From the cell containing the given text, extract its center point as (X, Y) coordinate. 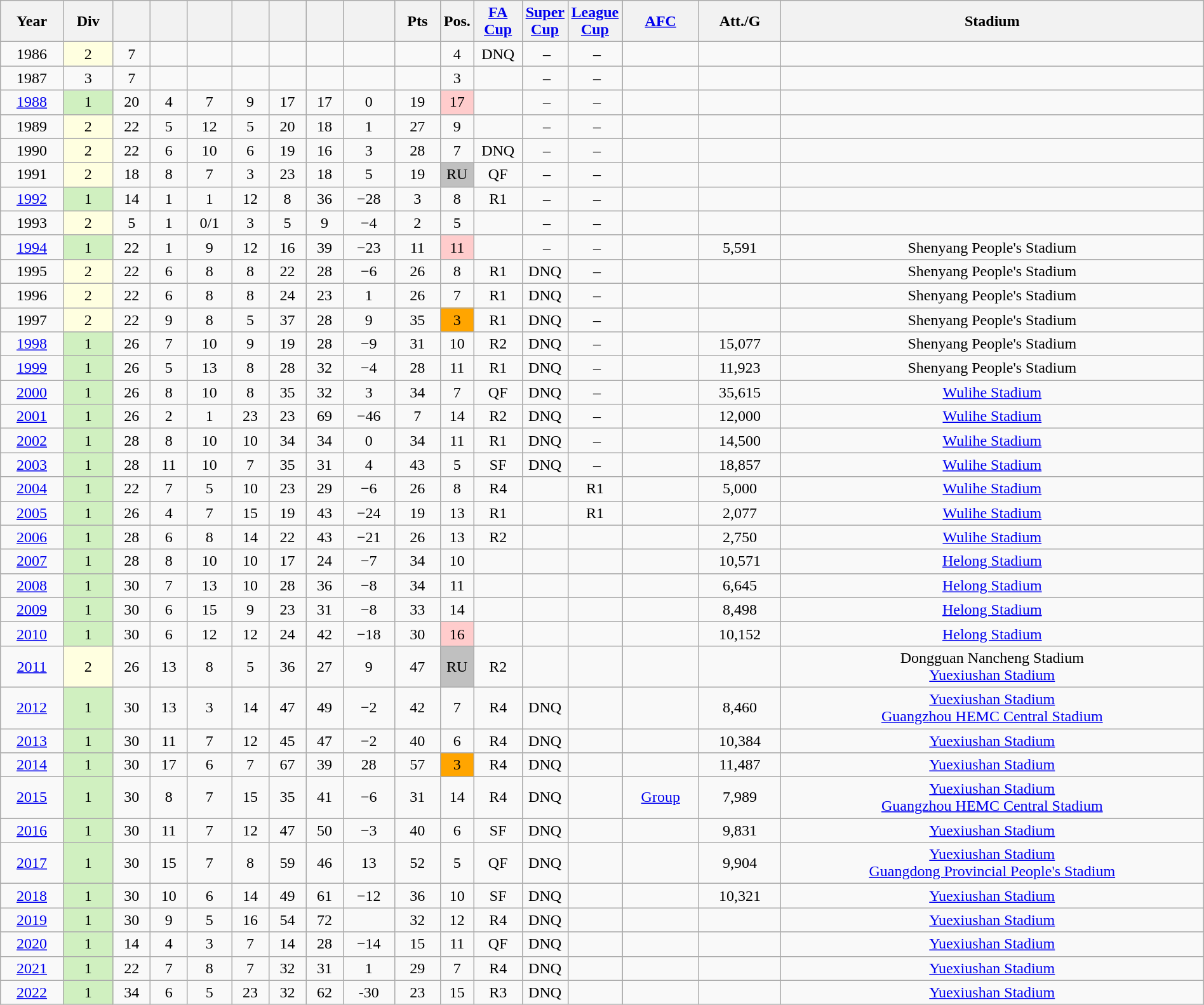
2017 (32, 863)
6,645 (740, 585)
1997 (32, 319)
1995 (32, 271)
12,000 (740, 416)
5,591 (740, 247)
10,321 (740, 896)
1993 (32, 223)
1991 (32, 175)
Dongguan Nancheng Stadium Yuexiushan Stadium (992, 667)
8,460 (740, 707)
69 (325, 416)
2008 (32, 585)
Div (88, 22)
2014 (32, 765)
2005 (32, 513)
1989 (32, 126)
−14 (368, 944)
7,989 (740, 797)
37 (287, 319)
−18 (368, 634)
2016 (32, 830)
Pos. (457, 22)
2021 (32, 968)
5,000 (740, 489)
1992 (32, 199)
2007 (32, 561)
1996 (32, 295)
9,831 (740, 830)
1988 (32, 102)
2015 (32, 797)
54 (287, 920)
18,857 (740, 465)
52 (417, 863)
10,384 (740, 741)
2019 (32, 920)
Att./G (740, 22)
50 (325, 830)
−23 (368, 247)
1987 (32, 78)
−3 (368, 830)
FA Cup (498, 22)
9,904 (740, 863)
Group (660, 797)
0/1 (210, 223)
11,923 (740, 368)
2002 (32, 441)
2001 (32, 416)
11,487 (740, 765)
10,571 (740, 561)
2000 (32, 392)
67 (287, 765)
League Cup (595, 22)
1998 (32, 344)
R3 (498, 992)
33 (417, 609)
2006 (32, 537)
46 (325, 863)
62 (325, 992)
59 (287, 863)
−28 (368, 199)
1999 (32, 368)
−7 (368, 561)
2,077 (740, 513)
8,498 (740, 609)
2003 (32, 465)
1990 (32, 150)
2,750 (740, 537)
2010 (32, 634)
−24 (368, 513)
−12 (368, 896)
2009 (32, 609)
41 (325, 797)
2012 (32, 707)
2022 (32, 992)
10,152 (740, 634)
AFC (660, 22)
−46 (368, 416)
57 (417, 765)
-30 (368, 992)
1994 (32, 247)
Year (32, 22)
2011 (32, 667)
15,077 (740, 344)
2013 (32, 741)
2004 (32, 489)
1986 (32, 54)
45 (287, 741)
Yuexiushan Stadium Guangdong Provincial People's Stadium (992, 863)
2018 (32, 896)
35,615 (740, 392)
−9 (368, 344)
Pts (417, 22)
2020 (32, 944)
Super Cup (545, 22)
−21 (368, 537)
Stadium (992, 22)
14,500 (740, 441)
61 (325, 896)
72 (325, 920)
